Return the [X, Y] coordinate for the center point of the cell that contains the specified text.  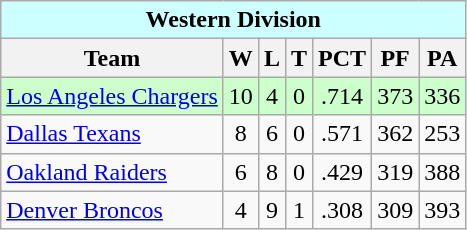
.571 [342, 134]
.714 [342, 96]
L [272, 58]
.429 [342, 172]
Oakland Raiders [112, 172]
Team [112, 58]
1 [298, 210]
W [240, 58]
T [298, 58]
393 [442, 210]
319 [396, 172]
Los Angeles Chargers [112, 96]
PCT [342, 58]
10 [240, 96]
362 [396, 134]
PF [396, 58]
253 [442, 134]
9 [272, 210]
309 [396, 210]
Denver Broncos [112, 210]
336 [442, 96]
373 [396, 96]
Western Division [234, 20]
Dallas Texans [112, 134]
.308 [342, 210]
388 [442, 172]
PA [442, 58]
